Detect which cell encompasses the target text, then output its [x, y] center coordinate. 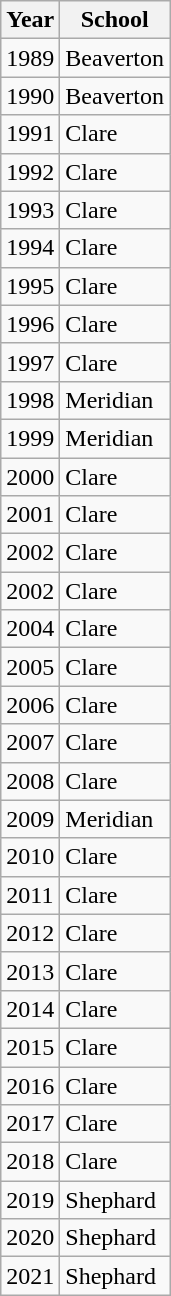
2000 [30, 477]
2007 [30, 743]
2004 [30, 629]
2019 [30, 1200]
2010 [30, 857]
1992 [30, 172]
School [115, 20]
2009 [30, 819]
1998 [30, 400]
1997 [30, 362]
1989 [30, 58]
1993 [30, 210]
1991 [30, 134]
2014 [30, 1009]
2011 [30, 895]
Year [30, 20]
2015 [30, 1047]
1994 [30, 248]
2016 [30, 1085]
2020 [30, 1238]
2006 [30, 705]
2005 [30, 667]
2018 [30, 1162]
2001 [30, 515]
2021 [30, 1276]
2008 [30, 781]
2012 [30, 933]
1995 [30, 286]
1990 [30, 96]
2017 [30, 1124]
1999 [30, 438]
1996 [30, 324]
2013 [30, 971]
